Find where the given text appears and provide that cell's center as (x, y) coordinate. 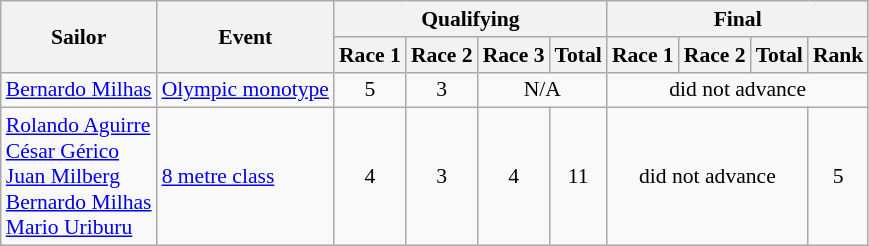
Final (738, 19)
Race 3 (514, 55)
Qualifying (470, 19)
Event (246, 36)
11 (578, 177)
Rolando Aguirre César Gérico Juan Milberg Bernardo Milhas Mario Uriburu (79, 177)
Rank (838, 55)
Olympic monotype (246, 90)
8 metre class (246, 177)
N/A (542, 90)
Sailor (79, 36)
Bernardo Milhas (79, 90)
